Search for the cell housing the specified text and yield its [x, y] center coordinate. 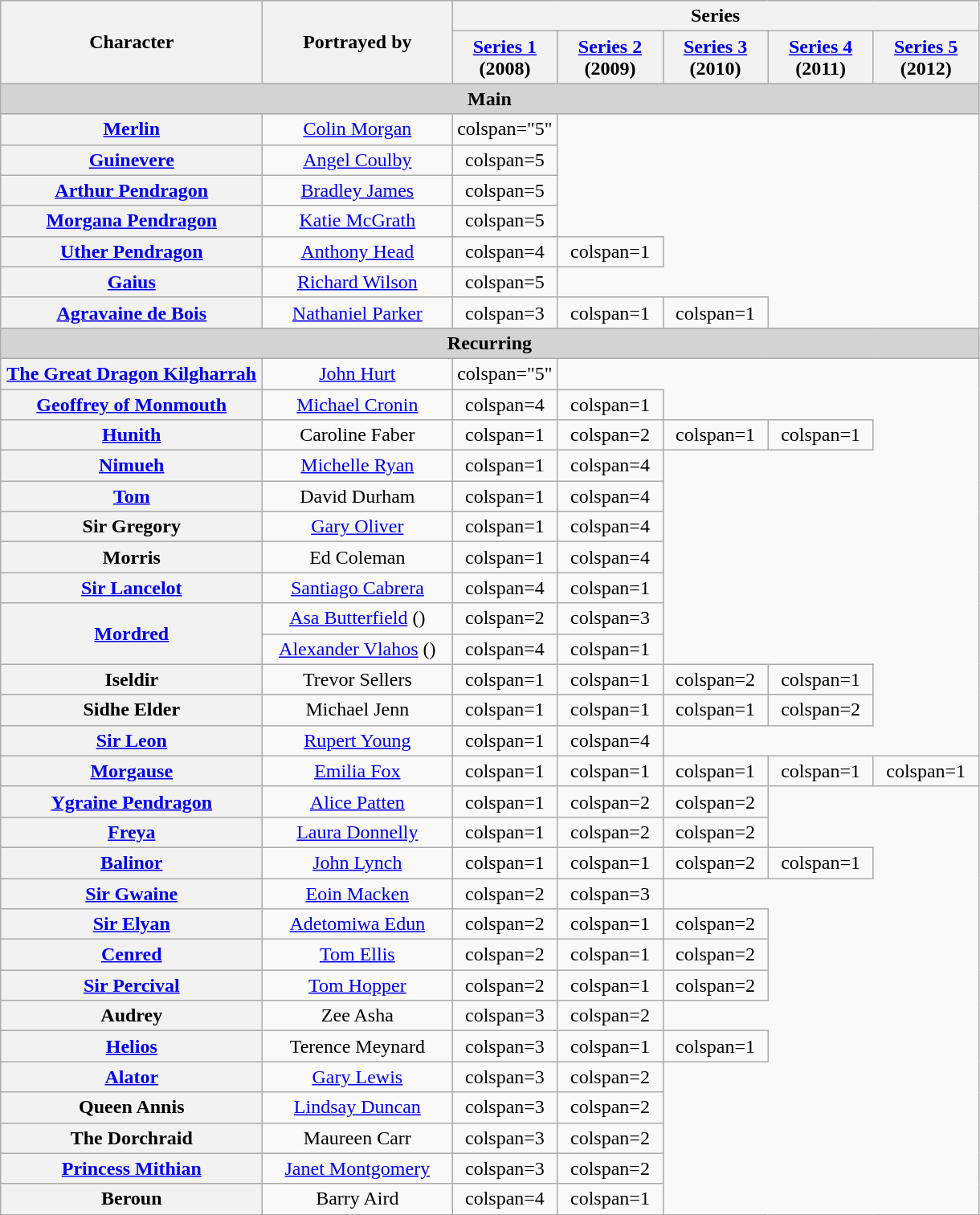
Portrayed by [357, 42]
Queen Annis [132, 1107]
Audrey [132, 1016]
Morris [132, 557]
Zee Asha [357, 1016]
Adetomiwa Edun [357, 924]
Trevor Sellers [357, 679]
David Durham [357, 496]
Alexander Vlahos () [357, 649]
Barry Aird [357, 1199]
Emilia Fox [357, 771]
Nathaniel Parker [357, 312]
Ed Coleman [357, 557]
Character [132, 42]
Series [715, 16]
Caroline Faber [357, 435]
Series 1(2008) [504, 58]
Agravaine de Bois [132, 312]
Michelle Ryan [357, 466]
The Dorchraid [132, 1138]
Michael Jenn [357, 710]
Laura Donnelly [357, 832]
Princess Mithian [132, 1168]
Colin Morgan [357, 129]
Cenred [132, 955]
Gary Lewis [357, 1077]
Janet Montgomery [357, 1168]
Guinevere [132, 160]
Mordred [132, 634]
Series 5(2012) [925, 58]
Katie McGrath [357, 221]
Santiago Cabrera [357, 588]
Ygraine Pendragon [132, 801]
Hunith [132, 435]
Terence Meynard [357, 1046]
Sir Elyan [132, 924]
Michael Cronin [357, 404]
Gary Oliver [357, 527]
Morgana Pendragon [132, 221]
Sir Gregory [132, 527]
The Great Dragon Kilgharrah [132, 373]
Angel Coulby [357, 160]
Eoin Macken [357, 894]
Sir Percival [132, 985]
Merlin [132, 129]
Sir Leon [132, 740]
Geoffrey of Monmouth [132, 404]
John Hurt [357, 373]
Series 3(2010) [715, 58]
Sir Lancelot [132, 588]
Tom Ellis [357, 955]
Helios [132, 1046]
Gaius [132, 282]
Series 4(2011) [821, 58]
Iseldir [132, 679]
Sidhe Elder [132, 710]
Alator [132, 1077]
Series 2(2009) [610, 58]
Arthur Pendragon [132, 190]
Asa Butterfield () [357, 618]
Anthony Head [357, 251]
Main [490, 99]
Richard Wilson [357, 282]
Maureen Carr [357, 1138]
Uther Pendragon [132, 251]
Rupert Young [357, 740]
Bradley James [357, 190]
Nimueh [132, 466]
Morgause [132, 771]
Recurring [490, 343]
Sir Gwaine [132, 894]
Alice Patten [357, 801]
Tom Hopper [357, 985]
Balinor [132, 862]
Beroun [132, 1199]
Freya [132, 832]
John Lynch [357, 862]
Lindsay Duncan [357, 1107]
Tom [132, 496]
